For the text-containing cell, return its midpoint in [X, Y] coordinate format. 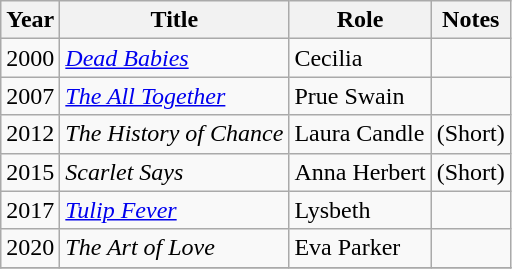
2012 [30, 134]
Title [174, 20]
2015 [30, 172]
The All Together [174, 96]
Eva Parker [360, 248]
Year [30, 20]
2007 [30, 96]
2000 [30, 58]
Cecilia [360, 58]
Laura Candle [360, 134]
Prue Swain [360, 96]
Tulip Fever [174, 210]
Role [360, 20]
2020 [30, 248]
The Art of Love [174, 248]
Dead Babies [174, 58]
Anna Herbert [360, 172]
Scarlet Says [174, 172]
Notes [470, 20]
Lysbeth [360, 210]
The History of Chance [174, 134]
2017 [30, 210]
